Provide the [X, Y] coordinate of the cell's center where the given text is located.  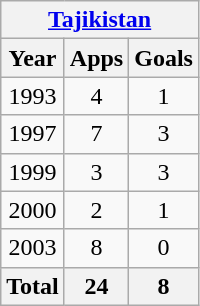
2 [96, 210]
Year [33, 58]
1993 [33, 96]
2003 [33, 248]
Total [33, 286]
Goals [164, 58]
0 [164, 248]
4 [96, 96]
Apps [96, 58]
1999 [33, 172]
2000 [33, 210]
7 [96, 134]
24 [96, 286]
1997 [33, 134]
Tajikistan [100, 20]
